Output the [X, Y] coordinate of the center of the cell containing the given text.  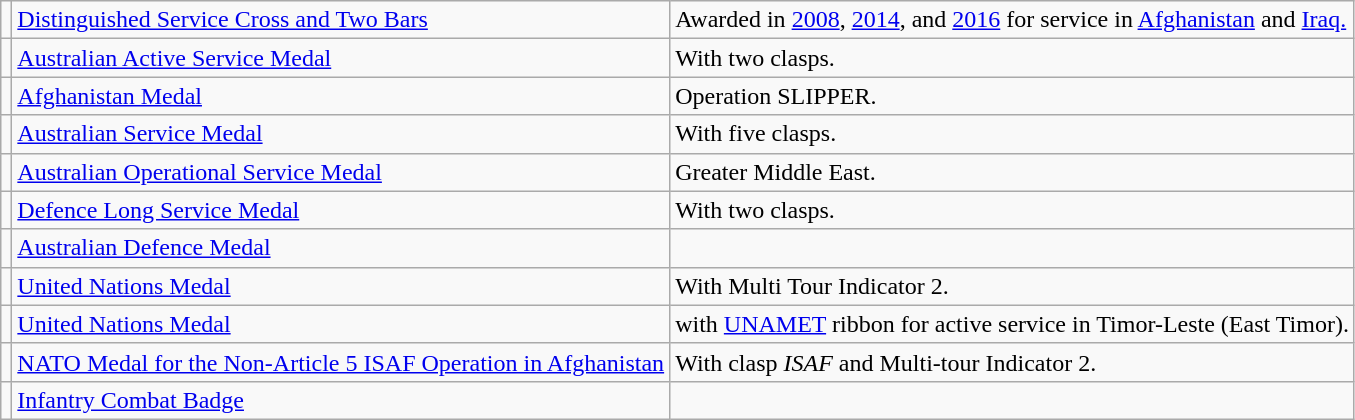
With clasp ISAF and Multi-tour Indicator 2. [1012, 362]
Afghanistan Medal [341, 96]
with UNAMET ribbon for active service in Timor-Leste (East Timor). [1012, 324]
Australian Operational Service Medal [341, 172]
Awarded in 2008, 2014, and 2016 for service in Afghanistan and Iraq. [1012, 20]
NATO Medal for the Non-Article 5 ISAF Operation in Afghanistan [341, 362]
Australian Defence Medal [341, 248]
Australian Service Medal [341, 134]
Distinguished Service Cross and Two Bars [341, 20]
Australian Active Service Medal [341, 58]
Greater Middle East. [1012, 172]
Defence Long Service Medal [341, 210]
With five clasps. [1012, 134]
Operation SLIPPER. [1012, 96]
Infantry Combat Badge [341, 400]
With Multi Tour Indicator 2. [1012, 286]
